Determine the [X, Y] coordinate at the center of the cell enclosing the given text.  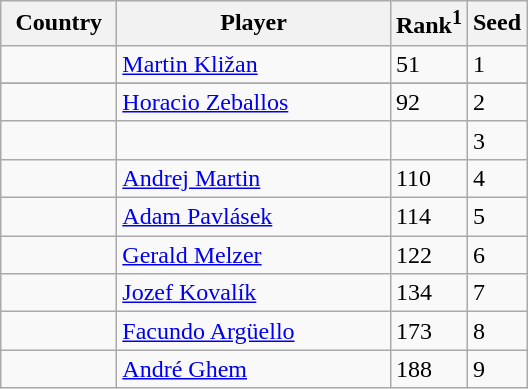
122 [428, 255]
4 [496, 178]
2 [496, 102]
92 [428, 102]
André Ghem [254, 369]
Adam Pavlásek [254, 217]
9 [496, 369]
188 [428, 369]
Horacio Zeballos [254, 102]
Gerald Melzer [254, 255]
Andrej Martin [254, 178]
3 [496, 140]
134 [428, 293]
110 [428, 178]
6 [496, 255]
Country [59, 24]
8 [496, 331]
Facundo Argüello [254, 331]
Martin Kližan [254, 64]
Seed [496, 24]
5 [496, 217]
173 [428, 331]
1 [496, 64]
Jozef Kovalík [254, 293]
51 [428, 64]
Rank1 [428, 24]
114 [428, 217]
Player [254, 24]
7 [496, 293]
